For the text-containing cell, return its midpoint in [x, y] coordinate format. 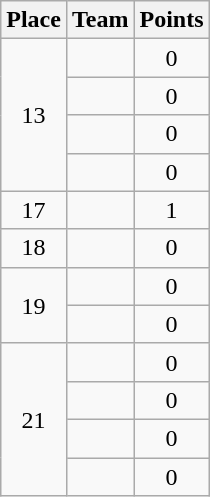
Team [100, 20]
17 [34, 210]
1 [172, 210]
18 [34, 248]
Points [172, 20]
21 [34, 419]
13 [34, 115]
Place [34, 20]
19 [34, 305]
